Output the [X, Y] coordinate of the center of the cell containing the given text.  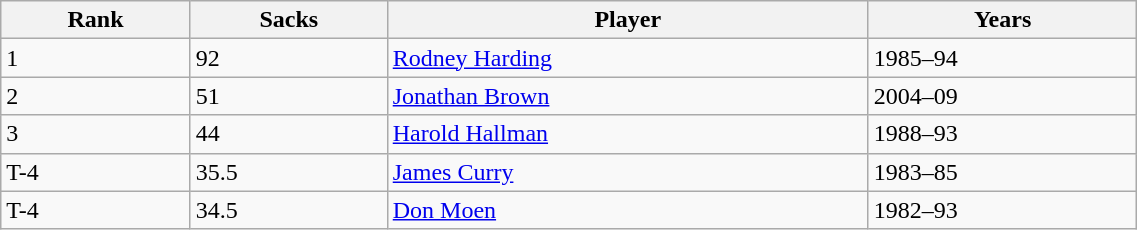
Don Moen [628, 210]
Rank [96, 20]
2004–09 [1002, 96]
1982–93 [1002, 210]
1985–94 [1002, 58]
2 [96, 96]
35.5 [288, 172]
1988–93 [1002, 134]
Years [1002, 20]
Jonathan Brown [628, 96]
1 [96, 58]
51 [288, 96]
Sacks [288, 20]
3 [96, 134]
Player [628, 20]
Rodney Harding [628, 58]
1983–85 [1002, 172]
34.5 [288, 210]
44 [288, 134]
92 [288, 58]
Harold Hallman [628, 134]
James Curry [628, 172]
